Extract the (X, Y) coordinate from the center of the cell holding the provided text.  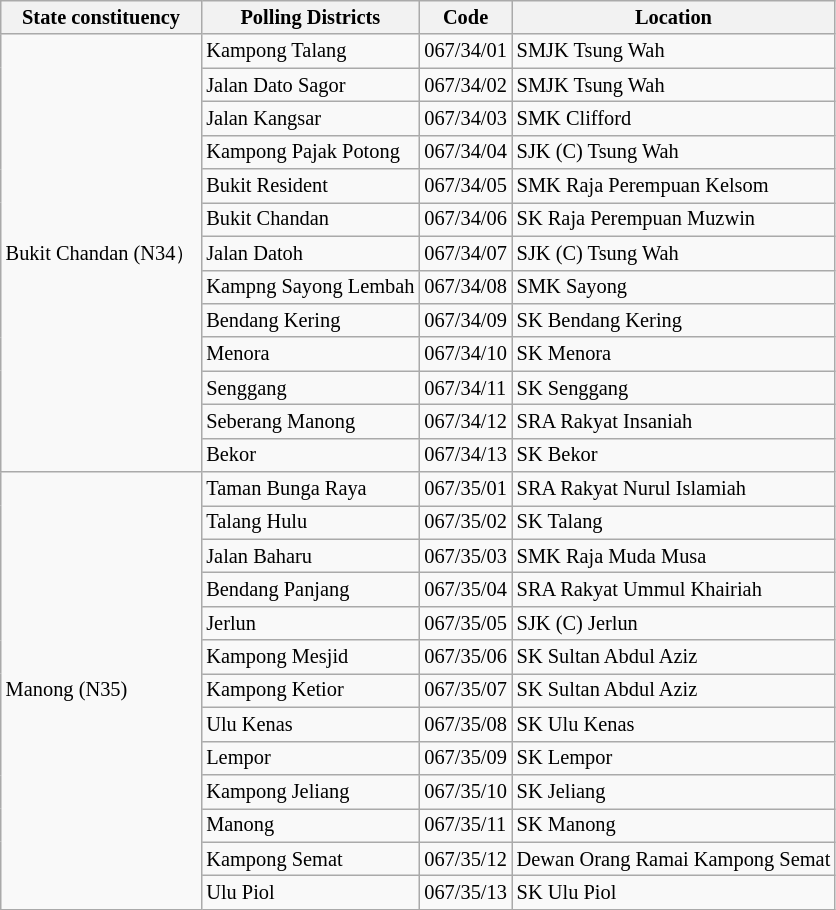
SMK Sayong (674, 287)
Menora (310, 354)
Taman Bunga Raya (310, 489)
SK Senggang (674, 388)
Kampong Talang (310, 51)
Kampong Semat (310, 859)
Kampong Jeliang (310, 791)
SRA Rakyat Insaniah (674, 421)
067/35/08 (465, 724)
067/34/06 (465, 219)
Jalan Baharu (310, 556)
067/34/10 (465, 354)
Dewan Orang Ramai Kampong Semat (674, 859)
067/35/06 (465, 657)
SK Raja Perempuan Muzwin (674, 219)
SMK Clifford (674, 118)
SMK Raja Perempuan Kelsom (674, 186)
Jalan Datoh (310, 253)
Bukit Chandan (N34） (102, 253)
Kampong Mesjid (310, 657)
SK Lempor (674, 758)
Bukit Chandan (310, 219)
SRA Rakyat Ummul Khairiah (674, 589)
Jalan Dato Sagor (310, 85)
067/34/05 (465, 186)
SRA Rakyat Nurul Islamiah (674, 489)
SK Manong (674, 825)
SMK Raja Muda Musa (674, 556)
Ulu Kenas (310, 724)
Jalan Kangsar (310, 118)
067/34/13 (465, 455)
067/34/12 (465, 421)
067/34/02 (465, 85)
067/35/02 (465, 522)
SJK (C) Jerlun (674, 623)
067/35/11 (465, 825)
067/35/13 (465, 892)
Ulu Piol (310, 892)
067/34/11 (465, 388)
Bekor (310, 455)
Kampong Pajak Potong (310, 152)
067/35/10 (465, 791)
067/34/08 (465, 287)
Jerlun (310, 623)
067/34/04 (465, 152)
Bendang Panjang (310, 589)
067/35/09 (465, 758)
Polling Districts (310, 17)
SK Ulu Piol (674, 892)
SK Menora (674, 354)
Seberang Manong (310, 421)
SK Ulu Kenas (674, 724)
SK Talang (674, 522)
SK Bendang Kering (674, 320)
Kampng Sayong Lembah (310, 287)
067/35/04 (465, 589)
Bukit Resident (310, 186)
SK Jeliang (674, 791)
067/34/03 (465, 118)
Manong (N35) (102, 691)
Talang Hulu (310, 522)
Kampong Ketior (310, 690)
067/34/09 (465, 320)
Senggang (310, 388)
State constituency (102, 17)
Manong (310, 825)
067/35/07 (465, 690)
067/35/05 (465, 623)
Lempor (310, 758)
SK Bekor (674, 455)
067/35/12 (465, 859)
Bendang Kering (310, 320)
067/35/01 (465, 489)
067/35/03 (465, 556)
Location (674, 17)
067/34/01 (465, 51)
067/34/07 (465, 253)
Code (465, 17)
